Extract the [X, Y] coordinate from the center of the cell holding the provided text.  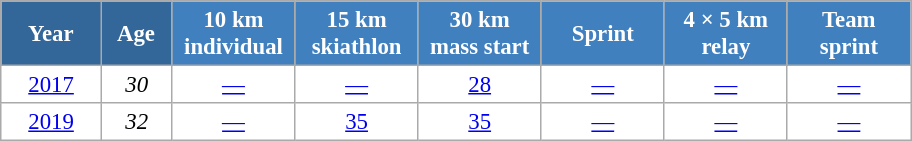
Age [136, 34]
32 [136, 122]
10 km individual [234, 34]
30 [136, 85]
15 km skiathlon [356, 34]
28 [480, 85]
4 × 5 km relay [726, 34]
Team sprint [848, 34]
Sprint [602, 34]
2017 [52, 85]
Year [52, 34]
2019 [52, 122]
30 km mass start [480, 34]
